Return the (X, Y) coordinate for the center point of the cell that contains the specified text.  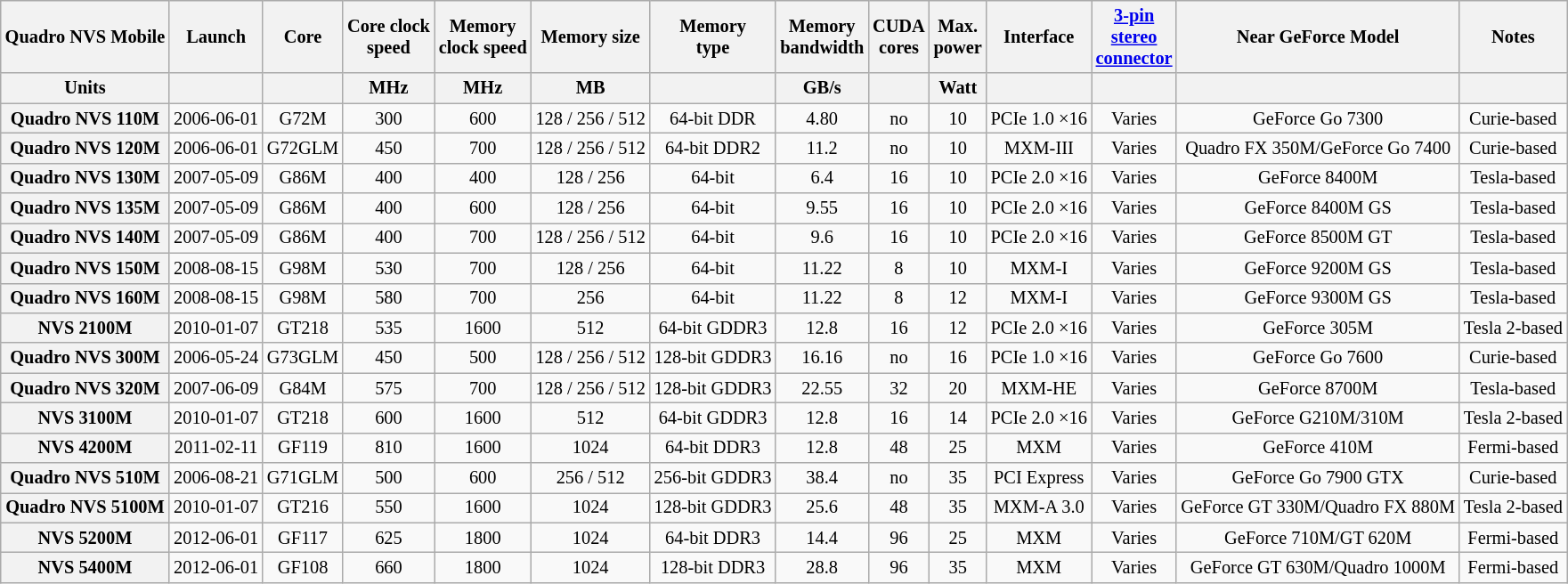
G72GLM (303, 148)
256 (591, 298)
14 (958, 418)
GeForce G210M/310M (1318, 418)
Quadro NVS 135M (85, 208)
Quadro NVS 110M (85, 118)
Quadro NVS 130M (85, 178)
GeForce Go 7300 (1318, 118)
G73GLM (303, 358)
Quadro NVS 320M (85, 388)
9.55 (822, 208)
MXM-III (1039, 148)
NVS 2100M (85, 328)
GF108 (303, 567)
535 (388, 328)
64-bit DDR2 (713, 148)
GeForce GT 630M/Quadro 1000M (1318, 567)
32 (899, 388)
3-pinstereoconnector (1134, 36)
Near GeForce Model (1318, 36)
28.8 (822, 567)
G72M (303, 118)
530 (388, 268)
9.6 (822, 238)
GeForce Go 7900 GTX (1318, 478)
Notes (1514, 36)
810 (388, 448)
Units (85, 88)
256-bit GDDR3 (713, 478)
550 (388, 507)
16.16 (822, 358)
GeForce 8700M (1318, 388)
Quadro NVS Mobile (85, 36)
MXM-HE (1039, 388)
GB/s (822, 88)
20 (958, 388)
CUDAcores (899, 36)
GeForce 9300M GS (1318, 298)
GeForce GT 330M/Quadro FX 880M (1318, 507)
Quadro NVS 120M (85, 148)
Memoryclock speed (483, 36)
2007-06-09 (215, 388)
PCI Express (1039, 478)
GF117 (303, 538)
NVS 5200M (85, 538)
Max. power (958, 36)
575 (388, 388)
Quadro FX 350M/GeForce Go 7400 (1318, 148)
256 / 512 (591, 478)
Memorytype (713, 36)
Launch (215, 36)
4.80 (822, 118)
Interface (1039, 36)
G71GLM (303, 478)
22.55 (822, 388)
64-bit DDR (713, 118)
GeForce 8400M GS (1318, 208)
Quadro NVS 300M (85, 358)
580 (388, 298)
GT216 (303, 507)
Quadro NVS 510M (85, 478)
2006-08-21 (215, 478)
MB (591, 88)
NVS 4200M (85, 448)
625 (388, 538)
Quadro NVS 140M (85, 238)
MXM-A 3.0 (1039, 507)
GeForce 410M (1318, 448)
Watt (958, 88)
GF119 (303, 448)
660 (388, 567)
NVS 5400M (85, 567)
GeForce 710M/GT 620M (1318, 538)
300 (388, 118)
Quadro NVS 150M (85, 268)
Quadro NVS 5100M (85, 507)
G84M (303, 388)
GeForce 8400M (1318, 178)
GeForce 305M (1318, 328)
2006-05-24 (215, 358)
Core clockspeed (388, 36)
128-bit DDR3 (713, 567)
Memory size (591, 36)
6.4 (822, 178)
GeForce 9200M GS (1318, 268)
GeForce 8500M GT (1318, 238)
Quadro NVS 160M (85, 298)
2011-02-11 (215, 448)
14.4 (822, 538)
GeForce Go 7600 (1318, 358)
Memorybandwidth (822, 36)
38.4 (822, 478)
11.2 (822, 148)
NVS 3100M (85, 418)
Core (303, 36)
25.6 (822, 507)
